Detect which cell encompasses the target text, then output its (x, y) center coordinate. 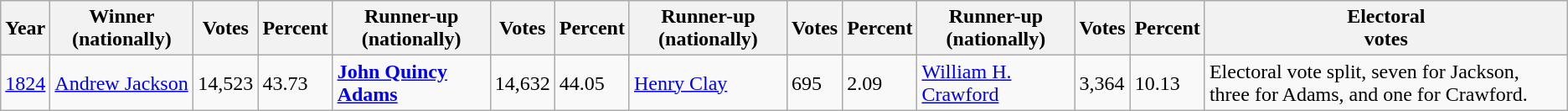
Electoral vote split, seven for Jackson, three for Adams, and one for Crawford. (1385, 82)
1824 (25, 82)
Henry Clay (708, 82)
2.09 (879, 82)
43.73 (295, 82)
Winner (nationally) (122, 29)
William H. Crawford (996, 82)
10.13 (1168, 82)
44.05 (591, 82)
Year (25, 29)
Electoralvotes (1385, 29)
14,632 (523, 82)
695 (814, 82)
Andrew Jackson (122, 82)
14,523 (226, 82)
3,364 (1102, 82)
John Quincy Adams (411, 82)
